Pinpoint the cell where the given text exists, returning its (x, y) midpoint coordinate. 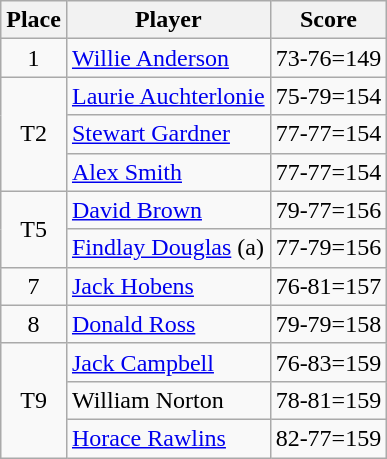
T9 (34, 400)
T5 (34, 229)
Willie Anderson (168, 58)
Score (328, 20)
1 (34, 58)
79-79=158 (328, 324)
8 (34, 324)
T2 (34, 134)
Donald Ross (168, 324)
73-76=149 (328, 58)
Laurie Auchterlonie (168, 96)
David Brown (168, 210)
77-79=156 (328, 248)
Alex Smith (168, 172)
75-79=154 (328, 96)
79-77=156 (328, 210)
Player (168, 20)
82-77=159 (328, 438)
76-81=157 (328, 286)
William Norton (168, 400)
78-81=159 (328, 400)
Jack Campbell (168, 362)
Place (34, 20)
Horace Rawlins (168, 438)
76-83=159 (328, 362)
7 (34, 286)
Stewart Gardner (168, 134)
Jack Hobens (168, 286)
Findlay Douglas (a) (168, 248)
